For the text-containing cell, return its midpoint in (x, y) coordinate format. 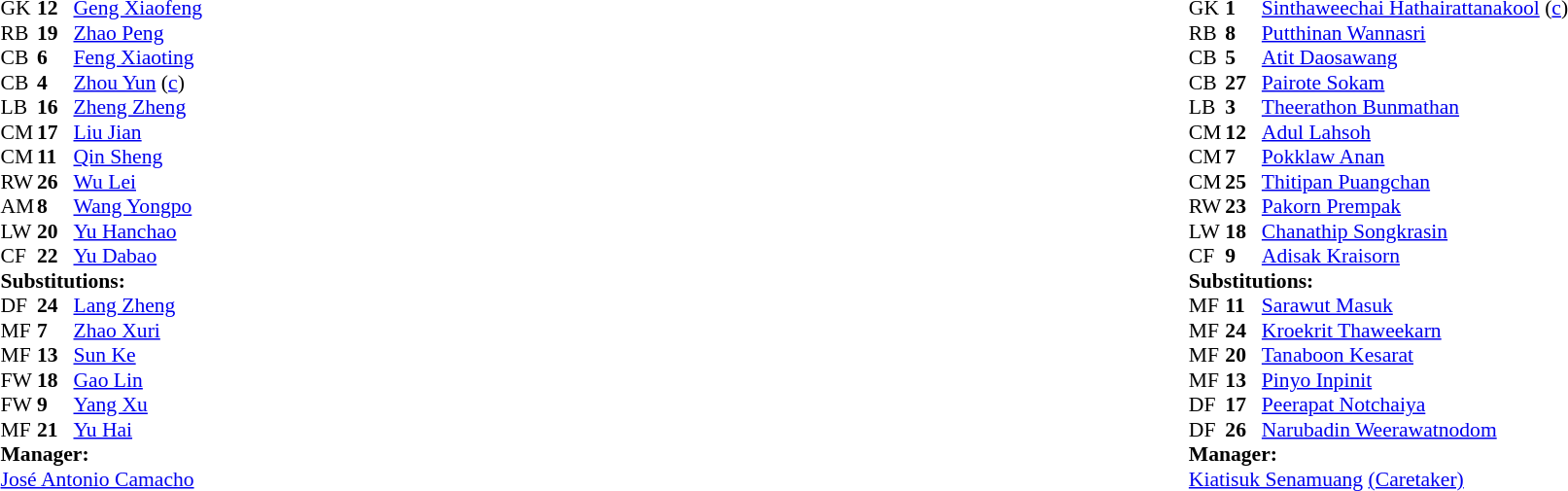
6 (55, 57)
3 (1243, 108)
Theerathon Bunmathan (1415, 108)
Qin Sheng (138, 157)
Gao Lin (138, 380)
Sun Ke (138, 355)
Putthinan Wannasri (1415, 33)
Zhou Yun (c) (138, 83)
Feng Xiaoting (138, 57)
Adul Lahsoh (1415, 132)
Wu Lei (138, 182)
Liu Jian (138, 132)
Yu Dabao (138, 256)
Peerapat Notchaiya (1415, 405)
Yang Xu (138, 405)
21 (55, 430)
12 (1243, 132)
Zhao Xuri (138, 331)
Atit Daosawang (1415, 57)
Pairote Sokam (1415, 83)
AM (18, 207)
Pakorn Prempak (1415, 207)
25 (1243, 182)
27 (1243, 83)
4 (55, 83)
Zheng Zheng (138, 108)
Thitipan Puangchan (1415, 182)
22 (55, 256)
Sarawut Masuk (1415, 306)
5 (1243, 57)
23 (1243, 207)
Yu Hanchao (138, 231)
19 (55, 33)
Zhao Peng (138, 33)
Tanaboon Kesarat (1415, 355)
16 (55, 108)
Chanathip Songkrasin (1415, 231)
Lang Zheng (138, 306)
Wang Yongpo (138, 207)
Yu Hai (138, 430)
Pokklaw Anan (1415, 157)
Kroekrit Thaweekarn (1415, 331)
Pinyo Inpinit (1415, 380)
Narubadin Weerawatnodom (1415, 430)
Adisak Kraisorn (1415, 256)
